Determine the (x, y) coordinate at the center of the cell enclosing the given text.  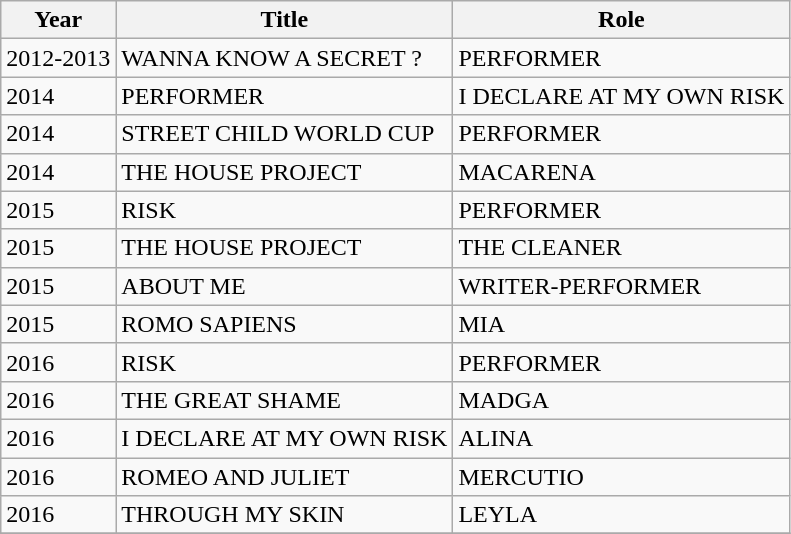
MERCUTIO (622, 477)
MADGA (622, 400)
WANNA KNOW A SECRET ? (284, 58)
WRITER-PERFORMER (622, 286)
ROMO SAPIENS (284, 324)
Year (58, 20)
THROUGH MY SKIN (284, 515)
MIA (622, 324)
ALINA (622, 438)
Title (284, 20)
THE GREAT SHAME (284, 400)
2012-2013 (58, 58)
ROMEO AND JULIET (284, 477)
THE CLEANER (622, 248)
ABOUT ME (284, 286)
LEYLA (622, 515)
STREET CHILD WORLD CUP (284, 134)
Role (622, 20)
MACARENA (622, 172)
